From the cell containing the given text, extract its center point as (x, y) coordinate. 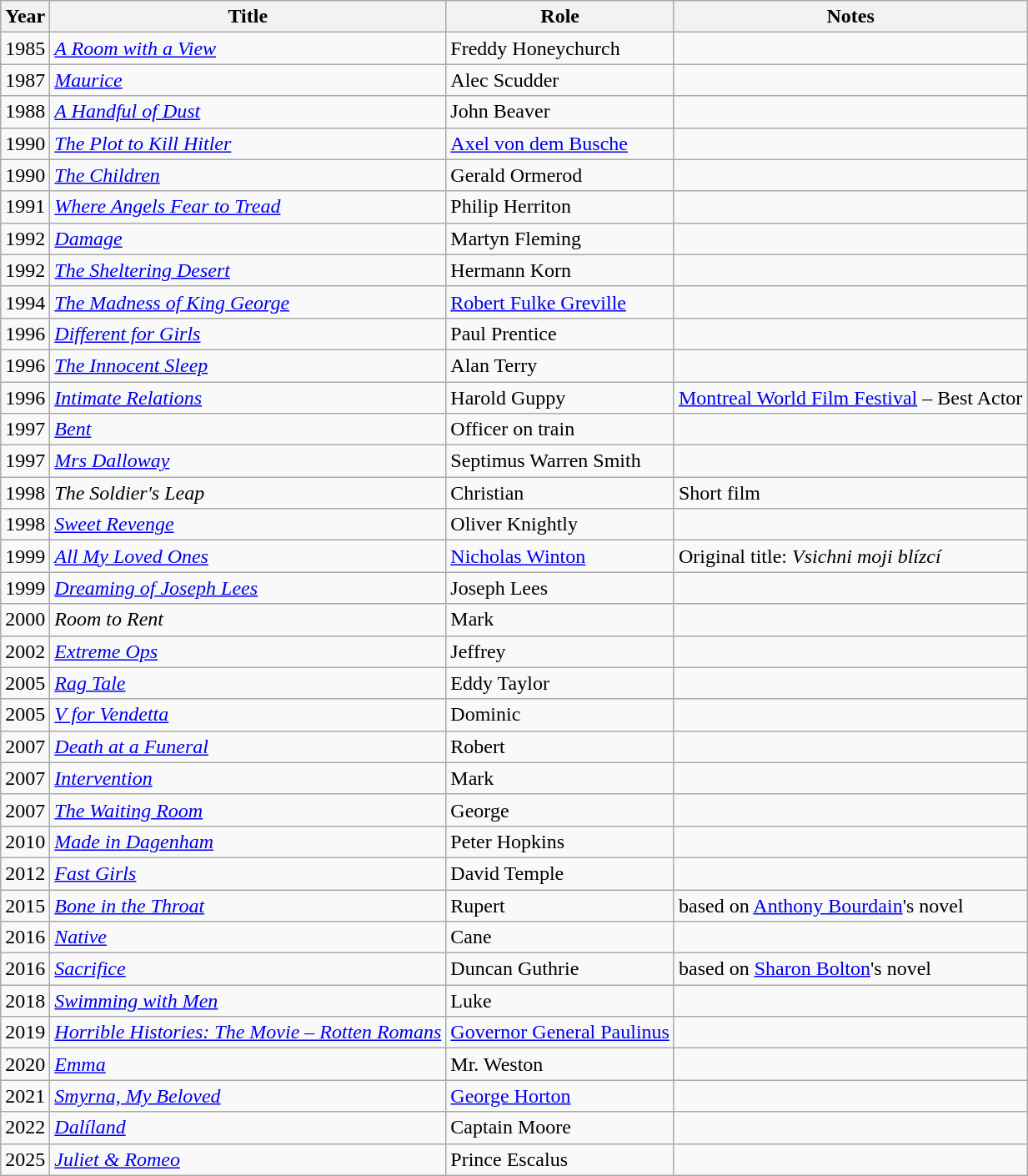
Smyrna, My Beloved (248, 1096)
The Soldier's Leap (248, 493)
Captain Moore (560, 1128)
Dalíland (248, 1128)
Robert Fulke Greville (560, 302)
2000 (25, 620)
2025 (25, 1159)
1987 (25, 80)
1988 (25, 112)
A Handful of Dust (248, 112)
based on Sharon Bolton's novel (850, 969)
Horrible Histories: The Movie – Rotten Romans (248, 1033)
The Children (248, 175)
Year (25, 17)
Rag Tale (248, 683)
Original title: Vsichni moji blízcí (850, 556)
Mr. Weston (560, 1064)
The Madness of King George (248, 302)
Freddy Honeychurch (560, 48)
Governor General Paulinus (560, 1033)
Sweet Revenge (248, 525)
Fast Girls (248, 873)
2021 (25, 1096)
David Temple (560, 873)
2012 (25, 873)
Hermann Korn (560, 270)
2018 (25, 1001)
Gerald Ormerod (560, 175)
Philip Herriton (560, 207)
A Room with a View (248, 48)
Where Angels Fear to Tread (248, 207)
Sacrifice (248, 969)
Luke (560, 1001)
Septimus Warren Smith (560, 461)
1991 (25, 207)
2022 (25, 1128)
1985 (25, 48)
2002 (25, 651)
V for Vendetta (248, 715)
All My Loved Ones (248, 556)
Jeffrey (560, 651)
based on Anthony Bourdain's novel (850, 905)
Officer on train (560, 430)
George Horton (560, 1096)
Martyn Fleming (560, 239)
Emma (248, 1064)
Intimate Relations (248, 398)
Dominic (560, 715)
Maurice (248, 80)
Christian (560, 493)
The Sheltering Desert (248, 270)
The Plot to Kill Hitler (248, 143)
Extreme Ops (248, 651)
2010 (25, 842)
Dreaming of Joseph Lees (248, 588)
Intervention (248, 778)
1994 (25, 302)
Role (560, 17)
Axel von dem Busche (560, 143)
Rupert (560, 905)
Joseph Lees (560, 588)
Harold Guppy (560, 398)
The Innocent Sleep (248, 365)
Cane (560, 937)
John Beaver (560, 112)
Death at a Funeral (248, 746)
Juliet & Romeo (248, 1159)
Prince Escalus (560, 1159)
The Waiting Room (248, 810)
Mrs Dalloway (248, 461)
Swimming with Men (248, 1001)
Native (248, 937)
Paul Prentice (560, 334)
Alan Terry (560, 365)
Peter Hopkins (560, 842)
Notes (850, 17)
2019 (25, 1033)
Title (248, 17)
Bent (248, 430)
Montreal World Film Festival – Best Actor (850, 398)
Damage (248, 239)
Short film (850, 493)
George (560, 810)
Oliver Knightly (560, 525)
2020 (25, 1064)
2015 (25, 905)
Duncan Guthrie (560, 969)
Eddy Taylor (560, 683)
Room to Rent (248, 620)
Made in Dagenham (248, 842)
Robert (560, 746)
Nicholas Winton (560, 556)
Bone in the Throat (248, 905)
Alec Scudder (560, 80)
Different for Girls (248, 334)
